Pinpoint the cell where the given text exists, returning its [X, Y] midpoint coordinate. 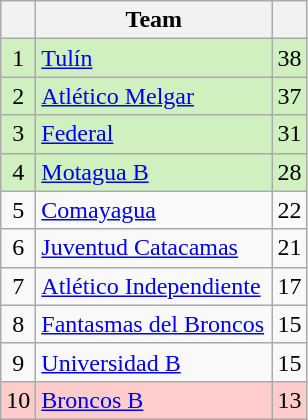
Federal [154, 134]
Fantasmas del Broncos [154, 324]
Atlético Independiente [154, 286]
37 [290, 96]
1 [18, 58]
Universidad B [154, 362]
Motagua B [154, 172]
Atlético Melgar [154, 96]
10 [18, 400]
Juventud Catacamas [154, 248]
21 [290, 248]
6 [18, 248]
Broncos B [154, 400]
28 [290, 172]
Tulín [154, 58]
4 [18, 172]
2 [18, 96]
31 [290, 134]
Comayagua [154, 210]
7 [18, 286]
8 [18, 324]
38 [290, 58]
5 [18, 210]
3 [18, 134]
13 [290, 400]
22 [290, 210]
Team [154, 20]
9 [18, 362]
17 [290, 286]
